Return the (X, Y) coordinate for the center point of the cell that contains the specified text.  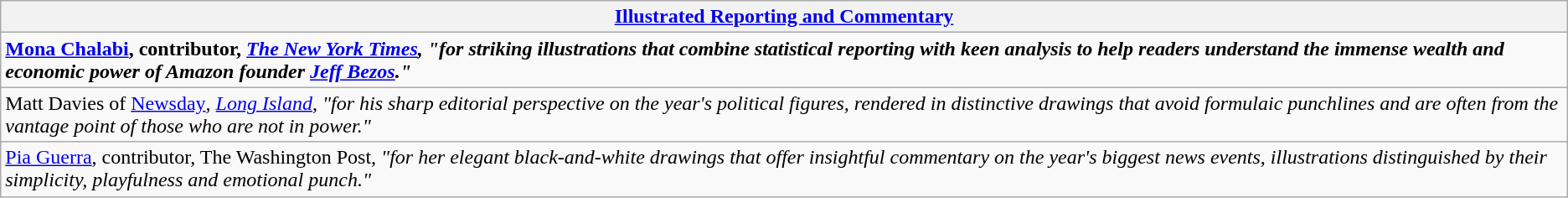
Illustrated Reporting and Commentary (784, 17)
